Determine the (x, y) coordinate at the center of the cell enclosing the given text.  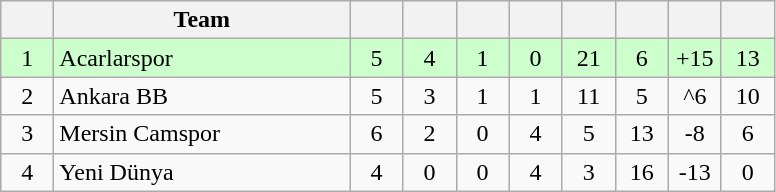
Yeni Dünya (202, 172)
Acarlarspor (202, 58)
-8 (694, 134)
16 (642, 172)
Mersin Camspor (202, 134)
11 (588, 96)
+15 (694, 58)
-13 (694, 172)
21 (588, 58)
Ankara BB (202, 96)
Team (202, 20)
10 (748, 96)
^6 (694, 96)
